Locate the cell with the specified text and output its (X, Y) center coordinate. 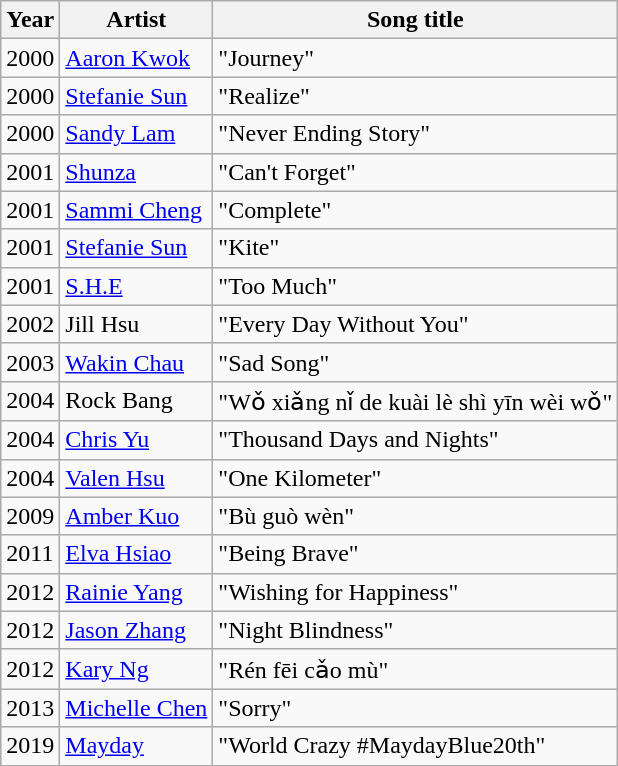
"Never Ending Story" (416, 134)
2019 (30, 746)
Sammi Cheng (136, 210)
"World Crazy #MaydayBlue20th" (416, 746)
"Sad Song" (416, 362)
Rock Bang (136, 401)
"One Kilometer" (416, 478)
"Journey" (416, 58)
"Being Brave" (416, 554)
"Too Much" (416, 286)
"Complete" (416, 210)
Jason Zhang (136, 630)
"Wǒ xiǎng nǐ de kuài lè shì yīn wèi wǒ" (416, 401)
Artist (136, 20)
"Wishing for Happiness" (416, 592)
"Every Day Without You" (416, 324)
Kary Ng (136, 669)
Chris Yu (136, 440)
Sandy Lam (136, 134)
Mayday (136, 746)
Amber Kuo (136, 516)
2013 (30, 708)
"Sorry" (416, 708)
S.H.E (136, 286)
Song title (416, 20)
"Can't Forget" (416, 172)
"Rén fēi cǎo mù" (416, 669)
"Kite" (416, 248)
Elva Hsiao (136, 554)
Valen Hsu (136, 478)
2009 (30, 516)
Shunza (136, 172)
"Realize" (416, 96)
"Night Blindness" (416, 630)
"Thousand Days and Nights" (416, 440)
Year (30, 20)
2011 (30, 554)
"Bù guò wèn" (416, 516)
Rainie Yang (136, 592)
Aaron Kwok (136, 58)
Michelle Chen (136, 708)
Jill Hsu (136, 324)
2003 (30, 362)
2002 (30, 324)
Wakin Chau (136, 362)
